Scan for the cell matching the given text and deliver its (x, y) coordinate at center. 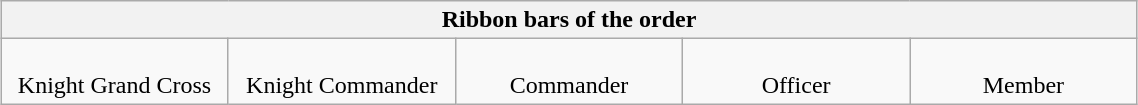
Officer (796, 72)
Ribbon bars of the order (569, 20)
Knight Commander (342, 72)
Member (1024, 72)
Knight Grand Cross (114, 72)
Commander (568, 72)
